Output the (x, y) coordinate of the center of the cell containing the given text.  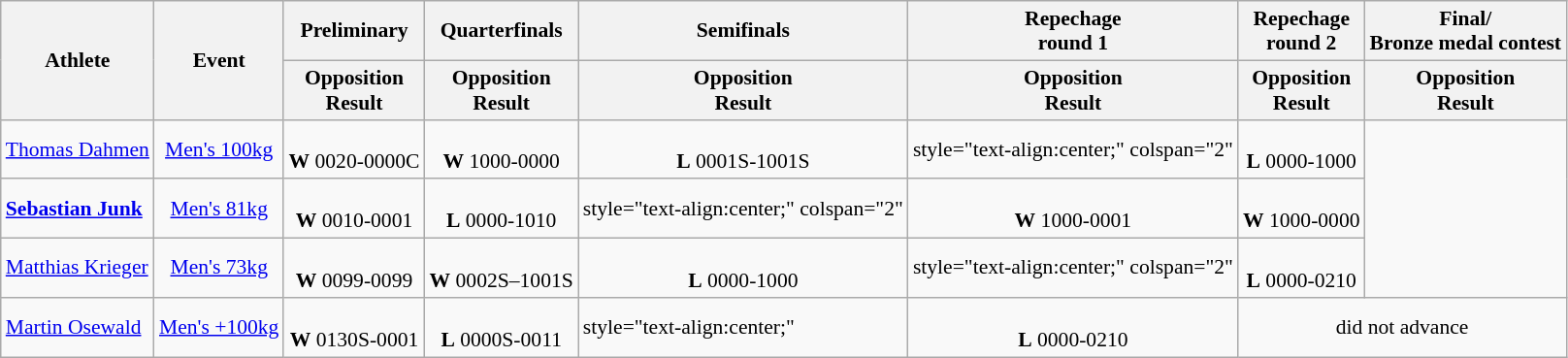
Thomas Dahmen (78, 149)
W 0020-0000C (353, 149)
Repechage round 2 (1302, 31)
Men's 100kg (219, 149)
W 1000-0001 (1073, 210)
Men's +100kg (219, 328)
W 0010-0001 (353, 210)
L 0000-1010 (502, 210)
Men's 81kg (219, 210)
style="text-align:center;" (743, 328)
W 0002S–1001S (502, 268)
Preliminary (353, 31)
L 0000S-0011 (502, 328)
Men's 73kg (219, 268)
Repechage round 1 (1073, 31)
W 0099-0099 (353, 268)
Semifinals (743, 31)
Quarterfinals (502, 31)
Matthias Krieger (78, 268)
did not advance (1402, 328)
L 0001S-1001S (743, 149)
Martin Osewald (78, 328)
Sebastian Junk (78, 210)
Event (219, 60)
Athlete (78, 60)
W 0130S-0001 (353, 328)
Final/Bronze medal contest (1466, 31)
